From the cell containing the given text, extract its center point as [x, y] coordinate. 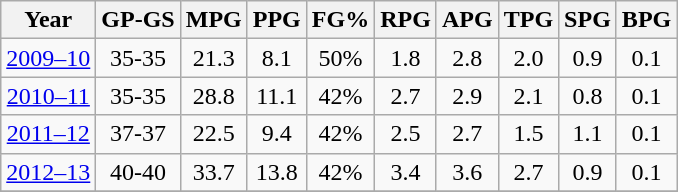
40-40 [138, 172]
37-37 [138, 134]
TPG [528, 20]
8.1 [276, 58]
1.8 [406, 58]
GP-GS [138, 20]
SPG [588, 20]
22.5 [214, 134]
21.3 [214, 58]
2.0 [528, 58]
BPG [646, 20]
33.7 [214, 172]
0.8 [588, 96]
3.6 [467, 172]
2010–11 [48, 96]
1.5 [528, 134]
RPG [406, 20]
50% [340, 58]
3.4 [406, 172]
9.4 [276, 134]
2012–13 [48, 172]
APG [467, 20]
13.8 [276, 172]
28.8 [214, 96]
2011–12 [48, 134]
Year [48, 20]
11.1 [276, 96]
2.5 [406, 134]
2.8 [467, 58]
PPG [276, 20]
1.1 [588, 134]
FG% [340, 20]
2009–10 [48, 58]
2.1 [528, 96]
MPG [214, 20]
2.9 [467, 96]
